Determine the (X, Y) coordinate at the center of the cell enclosing the given text.  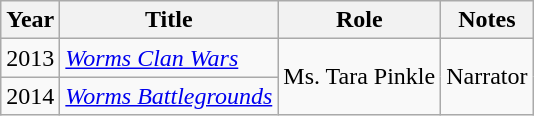
Narrator (487, 77)
Ms. Tara Pinkle (360, 77)
Year (30, 20)
Role (360, 20)
2014 (30, 96)
Notes (487, 20)
Title (169, 20)
2013 (30, 58)
Worms Battlegrounds (169, 96)
Worms Clan Wars (169, 58)
